Return the [X, Y] coordinate for the center point of the cell that contains the specified text.  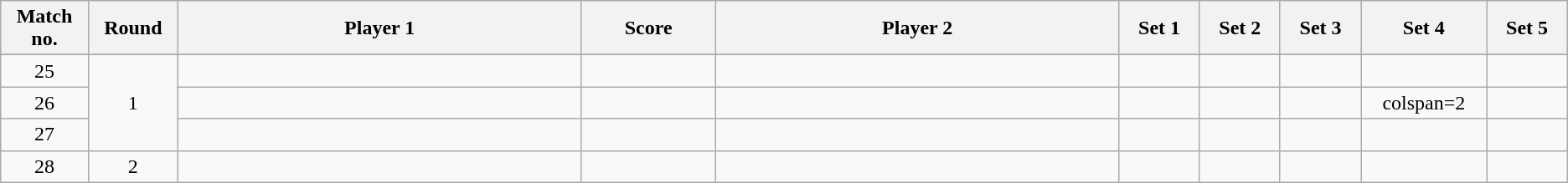
2 [132, 166]
Set 2 [1240, 28]
25 [45, 71]
Set 1 [1159, 28]
Set 4 [1424, 28]
Player 1 [379, 28]
27 [45, 135]
Round [132, 28]
Score [648, 28]
Match no. [45, 28]
Set 5 [1527, 28]
26 [45, 103]
colspan=2 [1424, 103]
Player 2 [916, 28]
Set 3 [1320, 28]
1 [132, 103]
28 [45, 166]
